Pinpoint the cell where the given text exists, returning its [x, y] midpoint coordinate. 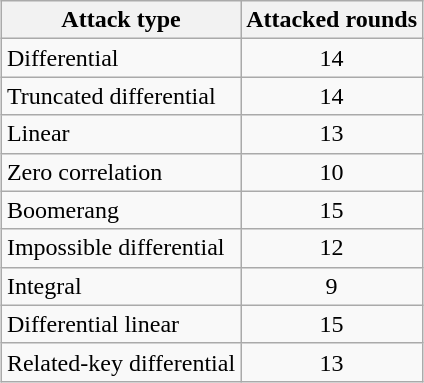
Integral [120, 286]
12 [332, 248]
Attacked rounds [332, 20]
Related-key differential [120, 362]
9 [332, 286]
Linear [120, 134]
10 [332, 172]
Boomerang [120, 210]
Attack type [120, 20]
Impossible differential [120, 248]
Zero correlation [120, 172]
Differential [120, 58]
Truncated differential [120, 96]
Differential linear [120, 324]
